Output the [X, Y] coordinate of the center of the cell containing the given text.  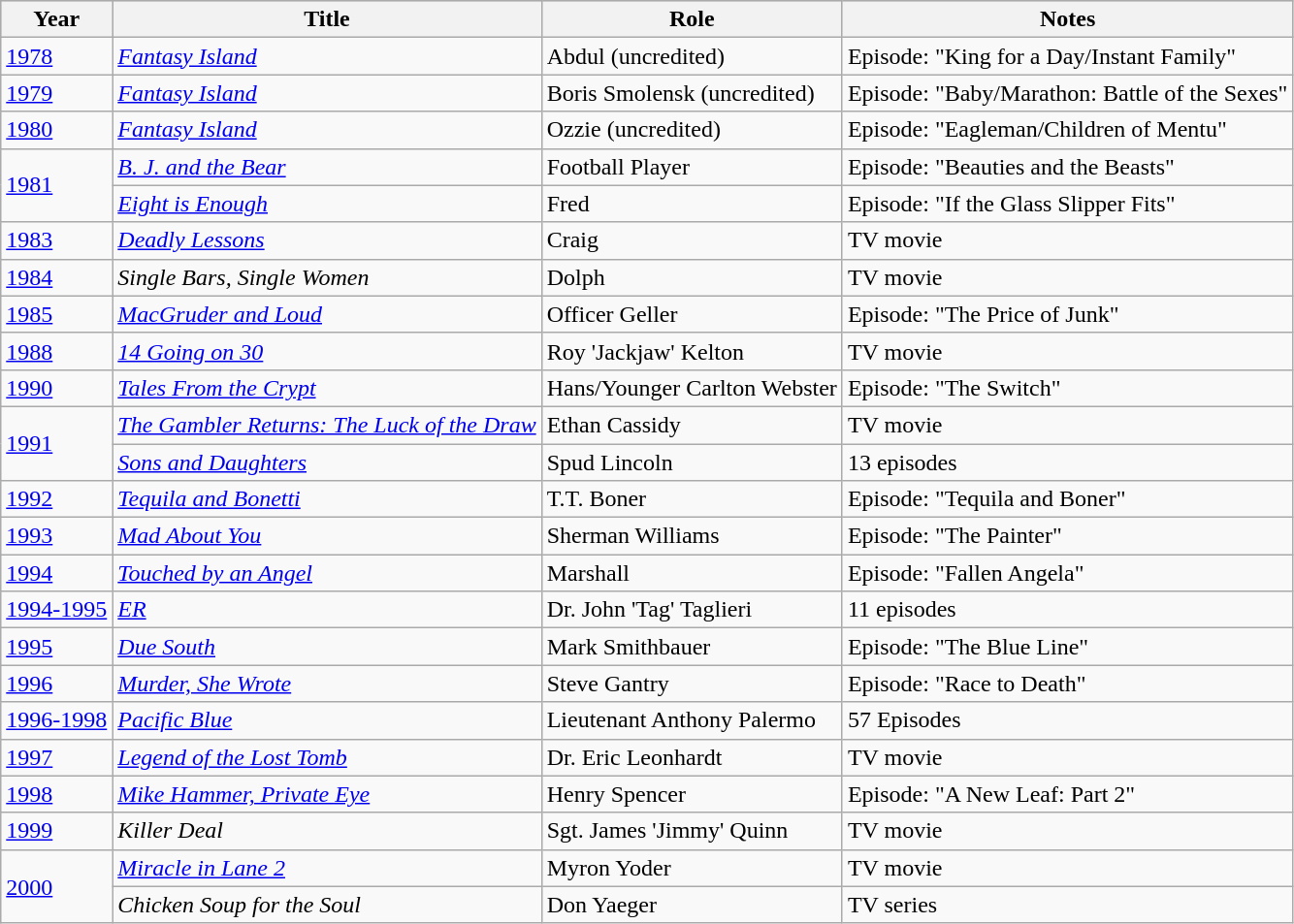
Episode: "A New Leaf: Part 2" [1067, 794]
Chicken Soup for the Soul [327, 905]
Tequila and Bonetti [327, 499]
ER [327, 610]
Fred [692, 204]
MacGruder and Loud [327, 314]
1994 [56, 573]
Murder, She Wrote [327, 684]
Single Bars, Single Women [327, 277]
1992 [56, 499]
Episode: "The Price of Junk" [1067, 314]
Killer Deal [327, 831]
Eight is Enough [327, 204]
Don Yaeger [692, 905]
Dr. John 'Tag' Taglieri [692, 610]
Abdul (uncredited) [692, 56]
Football Player [692, 167]
Episode: "King for a Day/Instant Family" [1067, 56]
Roy 'Jackjaw' Kelton [692, 351]
1994-1995 [56, 610]
1991 [56, 443]
Episode: "If the Glass Slipper Fits" [1067, 204]
Miracle in Lane 2 [327, 868]
1990 [56, 388]
Year [56, 19]
Episode: "Fallen Angela" [1067, 573]
Marshall [692, 573]
1997 [56, 757]
Legend of the Lost Tomb [327, 757]
Sons and Daughters [327, 462]
2000 [56, 886]
Episode: "Tequila and Boner" [1067, 499]
Steve Gantry [692, 684]
1984 [56, 277]
B. J. and the Bear [327, 167]
Episode: "The Switch" [1067, 388]
13 episodes [1067, 462]
Tales From the Crypt [327, 388]
Ethan Cassidy [692, 425]
1985 [56, 314]
1980 [56, 130]
57 Episodes [1067, 720]
Mad About You [327, 536]
Craig [692, 240]
1988 [56, 351]
Ozzie (uncredited) [692, 130]
Notes [1067, 19]
Touched by an Angel [327, 573]
Episode: "Beauties and the Beasts" [1067, 167]
Dolph [692, 277]
Title [327, 19]
Mark Smithbauer [692, 647]
1999 [56, 831]
Hans/Younger Carlton Webster [692, 388]
11 episodes [1067, 610]
1996 [56, 684]
Sgt. James 'Jimmy' Quinn [692, 831]
Pacific Blue [327, 720]
1998 [56, 794]
Episode: "Eagleman/Children of Mentu" [1067, 130]
Boris Smolensk (uncredited) [692, 93]
Deadly Lessons [327, 240]
Spud Lincoln [692, 462]
Episode: "The Painter" [1067, 536]
1996-1998 [56, 720]
1983 [56, 240]
1978 [56, 56]
Episode: "The Blue Line" [1067, 647]
Mike Hammer, Private Eye [327, 794]
1979 [56, 93]
Officer Geller [692, 314]
Henry Spencer [692, 794]
Sherman Williams [692, 536]
Episode: "Baby/Marathon: Battle of the Sexes" [1067, 93]
14 Going on 30 [327, 351]
Dr. Eric Leonhardt [692, 757]
TV series [1067, 905]
1995 [56, 647]
The Gambler Returns: The Luck of the Draw [327, 425]
Role [692, 19]
1993 [56, 536]
Myron Yoder [692, 868]
Due South [327, 647]
Episode: "Race to Death" [1067, 684]
T.T. Boner [692, 499]
1981 [56, 185]
Lieutenant Anthony Palermo [692, 720]
